Locate the cell with the specified text and output its (x, y) center coordinate. 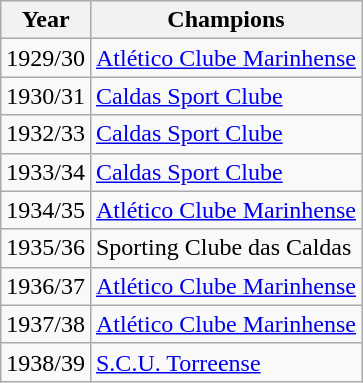
1938/39 (46, 362)
Champions (226, 20)
Sporting Clube das Caldas (226, 248)
1929/30 (46, 58)
S.C.U. Torreense (226, 362)
1936/37 (46, 286)
Year (46, 20)
1933/34 (46, 172)
1932/33 (46, 134)
1935/36 (46, 248)
1934/35 (46, 210)
1930/31 (46, 96)
1937/38 (46, 324)
